Identify which cell holds the provided text, then report its (x, y) central coordinate. 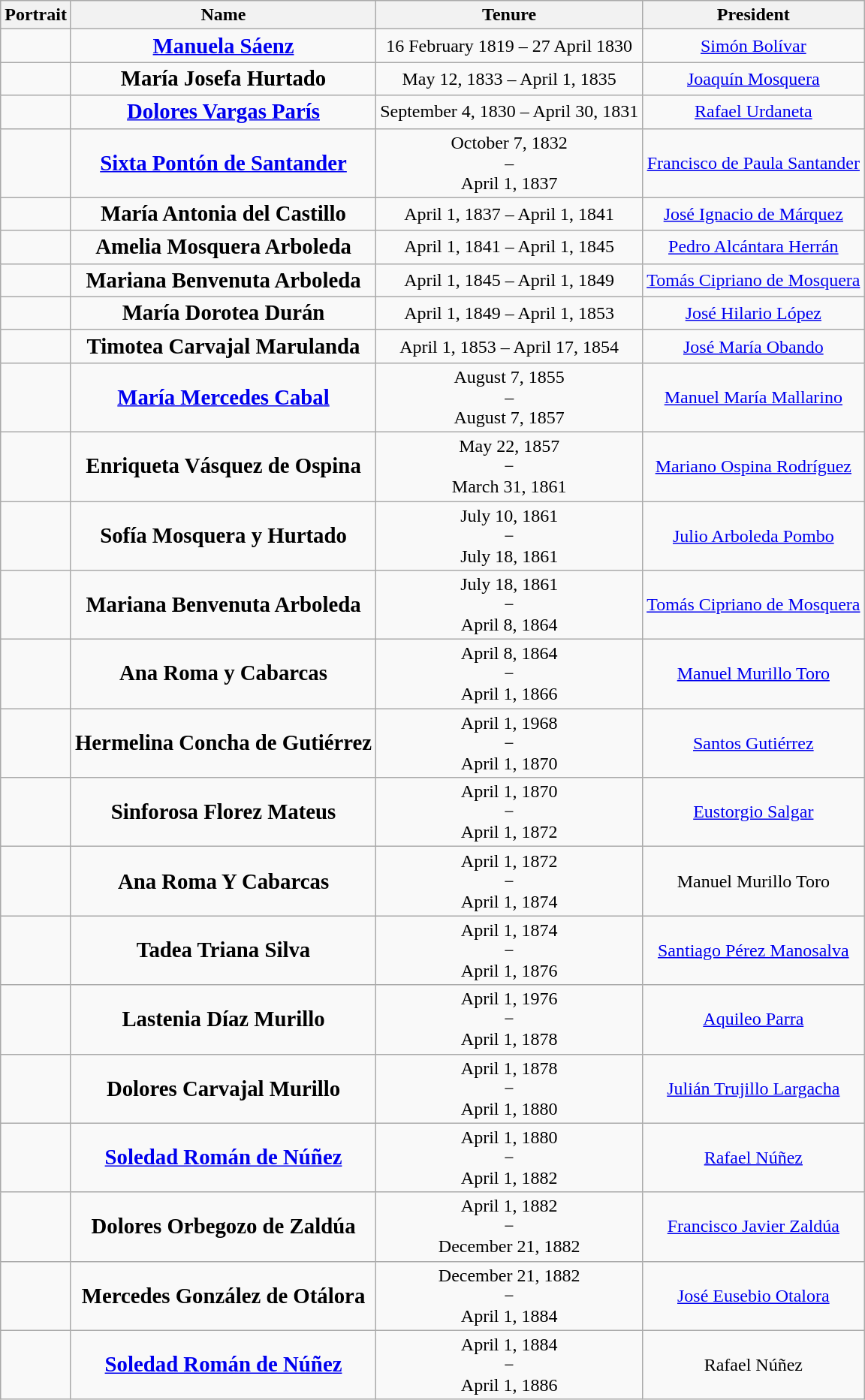
April 1, 1872−April 1, 1874 (509, 881)
Timotea Carvajal Marulanda (223, 346)
Name (223, 15)
April 1, 1968−April 1, 1870 (509, 743)
José María Obando (754, 346)
16 February 1819 – 27 April 1830 (509, 46)
Francisco de Paula Santander (754, 163)
José Ignacio de Márquez (754, 214)
José Hilario López (754, 313)
Enriqueta Vásquez de Ospina (223, 466)
Santiago Pérez Manosalva (754, 950)
Rafael Urdaneta (754, 112)
April 1, 1884−April 1, 1886 (509, 1365)
Santos Gutiérrez (754, 743)
Aquileo Parra (754, 1019)
Manuela Sáenz (223, 46)
Tenure (509, 15)
April 1, 1878−April 1, 1880 (509, 1088)
Hermelina Concha de Gutiérrez (223, 743)
José Eusebio Otalora (754, 1296)
April 1, 1880−April 1, 1882 (509, 1158)
July 18, 1861−April 8, 1864 (509, 605)
December 21, 1882−April 1, 1884 (509, 1296)
Sofía Mosquera y Hurtado (223, 536)
Simón Bolívar (754, 46)
April 1, 1841 – April 1, 1845 (509, 247)
Lastenia Díaz Murillo (223, 1019)
Joaquín Mosquera (754, 79)
María Antonia del Castillo (223, 214)
President (754, 15)
Manuel María Mallarino (754, 397)
October 7, 1832–April 1, 1837 (509, 163)
May 12, 1833 – April 1, 1835 (509, 79)
María Mercedes Cabal (223, 397)
Sixta Pontón de Santander (223, 163)
April 1, 1874−April 1, 1876 (509, 950)
April 1, 1849 – April 1, 1853 (509, 313)
Pedro Alcántara Herrán (754, 247)
April 1, 1837 – April 1, 1841 (509, 214)
Amelia Mosquera Arboleda (223, 247)
Mercedes González de Otálora (223, 1296)
Mariano Ospina Rodríguez (754, 466)
Portrait (36, 15)
María Dorotea Durán (223, 313)
April 1, 1976−April 1, 1878 (509, 1019)
Julián Trujillo Largacha (754, 1088)
September 4, 1830 – April 30, 1831 (509, 112)
Dolores Carvajal Murillo (223, 1088)
July 10, 1861−July 18, 1861 (509, 536)
Ana Roma y Cabarcas (223, 674)
Eustorgio Salgar (754, 812)
Sinforosa Florez Mateus (223, 812)
April 1, 1853 – April 17, 1854 (509, 346)
Dolores Orbegozo de Zaldúa (223, 1227)
May 22, 1857−March 31, 1861 (509, 466)
María Josefa Hurtado (223, 79)
April 1, 1845 – April 1, 1849 (509, 280)
August 7, 1855–August 7, 1857 (509, 397)
Ana Roma Y Cabarcas (223, 881)
April 1, 1882−December 21, 1882 (509, 1227)
Francisco Javier Zaldúa (754, 1227)
April 8, 1864−April 1, 1866 (509, 674)
Dolores Vargas París (223, 112)
April 1, 1870−April 1, 1872 (509, 812)
Tadea Triana Silva (223, 950)
Julio Arboleda Pombo (754, 536)
